For the text-containing cell, return its midpoint in (x, y) coordinate format. 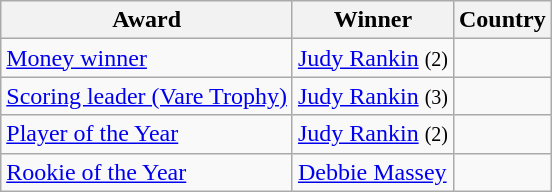
Country (502, 20)
Money winner (147, 58)
Scoring leader (Vare Trophy) (147, 96)
Winner (372, 20)
Award (147, 20)
Player of the Year (147, 134)
Debbie Massey (372, 172)
Judy Rankin (3) (372, 96)
Rookie of the Year (147, 172)
